Identify which cell holds the provided text, then report its [X, Y] central coordinate. 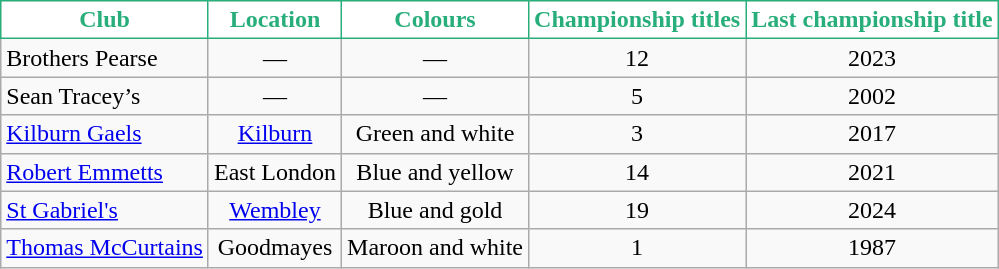
Green and white [436, 134]
12 [638, 58]
2002 [872, 96]
Kilburn [274, 134]
Wembley [274, 210]
Blue and gold [436, 210]
19 [638, 210]
Thomas McCurtains [105, 248]
2021 [872, 172]
Robert Emmetts [105, 172]
Goodmayes [274, 248]
St Gabriel's [105, 210]
2024 [872, 210]
2017 [872, 134]
Blue and yellow [436, 172]
14 [638, 172]
Location [274, 20]
2023 [872, 58]
East London [274, 172]
Sean Tracey’s [105, 96]
1 [638, 248]
Last championship title [872, 20]
Kilburn Gaels [105, 134]
Colours [436, 20]
Brothers Pearse [105, 58]
Championship titles [638, 20]
Club [105, 20]
Maroon and white [436, 248]
5 [638, 96]
3 [638, 134]
1987 [872, 248]
